Locate the cell with the specified text and output its [x, y] center coordinate. 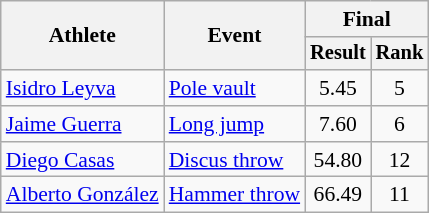
Discus throw [234, 160]
Event [234, 36]
Isidro Leyva [82, 88]
Rank [400, 54]
66.49 [338, 195]
Jaime Guerra [82, 124]
Long jump [234, 124]
Final [366, 19]
Result [338, 54]
6 [400, 124]
Athlete [82, 36]
5.45 [338, 88]
54.80 [338, 160]
7.60 [338, 124]
Alberto González [82, 195]
Pole vault [234, 88]
Diego Casas [82, 160]
11 [400, 195]
12 [400, 160]
5 [400, 88]
Hammer throw [234, 195]
